Return [x, y] of the center of cell containing provided text 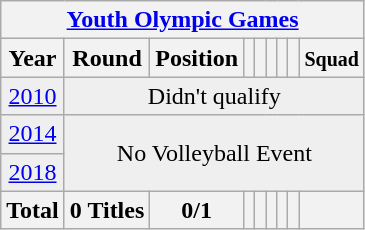
Total [33, 210]
2018 [33, 172]
No Volleyball Event [214, 153]
2014 [33, 134]
Youth Olympic Games [183, 20]
0 Titles [107, 210]
0/1 [197, 210]
Round [107, 58]
Year [33, 58]
2010 [33, 96]
Didn't qualify [214, 96]
Squad [332, 58]
Position [197, 58]
